Return [x, y] of the center of cell containing provided text 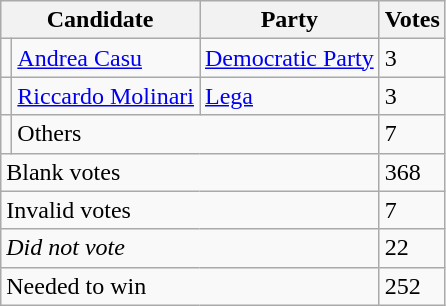
Needed to win [190, 286]
Lega [290, 96]
Votes [412, 20]
252 [412, 286]
Party [290, 20]
Andrea Casu [106, 58]
368 [412, 172]
22 [412, 248]
Did not vote [190, 248]
Candidate [100, 20]
Riccardo Molinari [106, 96]
Blank votes [190, 172]
Democratic Party [290, 58]
Invalid votes [190, 210]
Others [196, 134]
